Detect which cell encompasses the target text, then output its (X, Y) center coordinate. 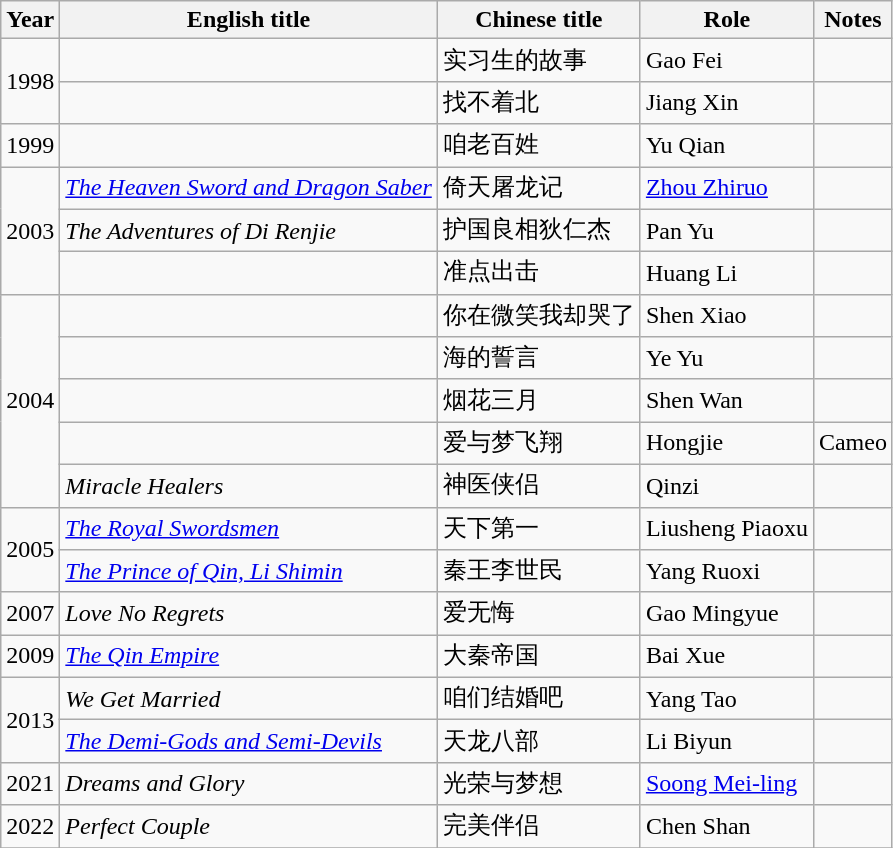
实习生的故事 (538, 60)
Pan Yu (726, 230)
2004 (30, 400)
The Prince of Qin, Li Shimin (248, 572)
Huang Li (726, 274)
爱与梦飞翔 (538, 444)
2009 (30, 656)
完美伴侣 (538, 826)
Yang Ruoxi (726, 572)
Jiang Xin (726, 102)
2003 (30, 230)
Li Biyun (726, 742)
护国良相狄仁杰 (538, 230)
准点出击 (538, 274)
Qinzi (726, 486)
Bai Xue (726, 656)
Ye Yu (726, 358)
光荣与梦想 (538, 784)
Yu Qian (726, 146)
1999 (30, 146)
倚天屠龙记 (538, 188)
2013 (30, 720)
Dreams and Glory (248, 784)
Love No Regrets (248, 614)
2022 (30, 826)
咱老百姓 (538, 146)
The Heaven Sword and Dragon Saber (248, 188)
The Adventures of Di Renjie (248, 230)
爱无悔 (538, 614)
Shen Xiao (726, 316)
2005 (30, 550)
Chinese title (538, 20)
天龙八部 (538, 742)
English title (248, 20)
烟花三月 (538, 400)
2007 (30, 614)
2021 (30, 784)
秦王李世民 (538, 572)
Role (726, 20)
大秦帝国 (538, 656)
Miracle Healers (248, 486)
咱们结婚吧 (538, 698)
Soong Mei-ling (726, 784)
Gao Mingyue (726, 614)
Hongjie (726, 444)
Zhou Zhiruo (726, 188)
天下第一 (538, 528)
神医侠侣 (538, 486)
We Get Married (248, 698)
The Qin Empire (248, 656)
Cameo (852, 444)
Shen Wan (726, 400)
The Royal Swordsmen (248, 528)
海的誓言 (538, 358)
1998 (30, 82)
The Demi-Gods and Semi-Devils (248, 742)
你在微笑我却哭了 (538, 316)
Gao Fei (726, 60)
Notes (852, 20)
Yang Tao (726, 698)
Perfect Couple (248, 826)
Liusheng Piaoxu (726, 528)
找不着北 (538, 102)
Chen Shan (726, 826)
Year (30, 20)
